Return the [x, y] coordinate for the center point of the cell that contains the specified text.  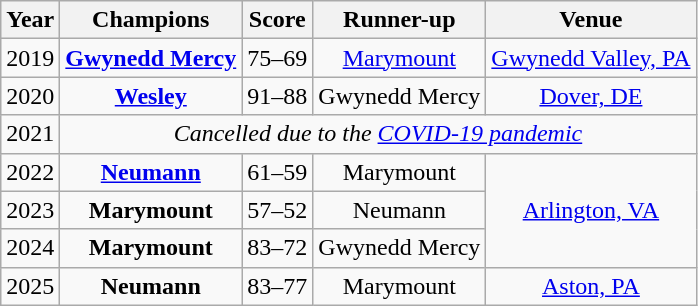
83–77 [278, 286]
Champions [151, 20]
Runner-up [400, 20]
Year [30, 20]
Cancelled due to the COVID-19 pandemic [378, 134]
83–72 [278, 248]
2025 [30, 286]
Arlington, VA [591, 210]
91–88 [278, 96]
2020 [30, 96]
2021 [30, 134]
Venue [591, 20]
2022 [30, 172]
2023 [30, 210]
Score [278, 20]
Aston, PA [591, 286]
Gwynedd Valley, PA [591, 58]
Wesley [151, 96]
Dover, DE [591, 96]
2024 [30, 248]
57–52 [278, 210]
2019 [30, 58]
61–59 [278, 172]
75–69 [278, 58]
